Find where the given text appears and provide that cell's center as (X, Y) coordinate. 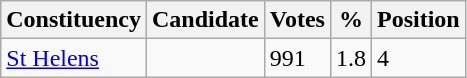
Candidate (205, 20)
Constituency (74, 20)
4 (418, 58)
Position (418, 20)
Votes (297, 20)
% (350, 20)
991 (297, 58)
St Helens (74, 58)
1.8 (350, 58)
